Find where the given text appears and provide that cell's center as [X, Y] coordinate. 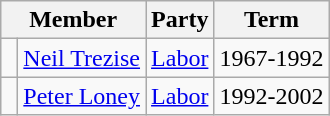
Term [272, 20]
Peter Loney [82, 96]
1992-2002 [272, 96]
Neil Trezise [82, 58]
1967-1992 [272, 58]
Member [74, 20]
Party [180, 20]
